Locate the cell with the specified text and output its (x, y) center coordinate. 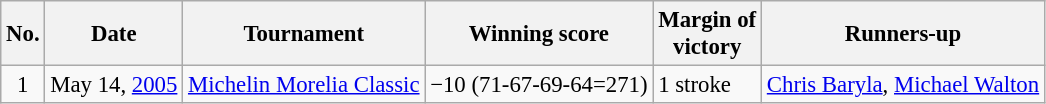
Tournament (304, 34)
Winning score (539, 34)
May 14, 2005 (114, 85)
Michelin Morelia Classic (304, 85)
−10 (71-67-69-64=271) (539, 85)
1 stroke (708, 85)
Chris Baryla, Michael Walton (904, 85)
No. (23, 34)
Margin ofvictory (708, 34)
1 (23, 85)
Date (114, 34)
Runners-up (904, 34)
